Output the (x, y) coordinate of the center of the cell containing the given text.  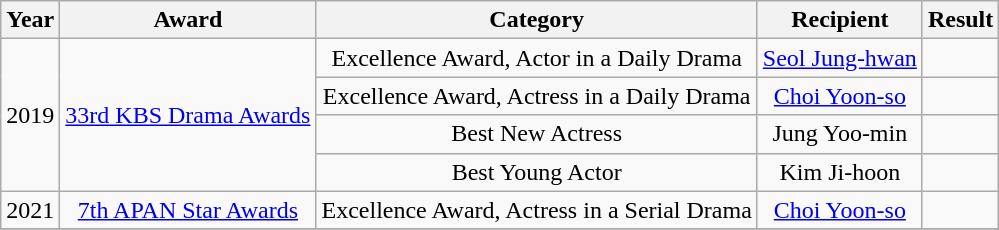
33rd KBS Drama Awards (188, 115)
2019 (30, 115)
Best New Actress (536, 134)
Seol Jung-hwan (840, 58)
Jung Yoo-min (840, 134)
Best Young Actor (536, 172)
Result (960, 20)
Recipient (840, 20)
Category (536, 20)
Excellence Award, Actress in a Daily Drama (536, 96)
Year (30, 20)
Kim Ji-hoon (840, 172)
7th APAN Star Awards (188, 210)
Excellence Award, Actress in a Serial Drama (536, 210)
Award (188, 20)
Excellence Award, Actor in a Daily Drama (536, 58)
2021 (30, 210)
